Find where the given text appears and provide that cell's center as [x, y] coordinate. 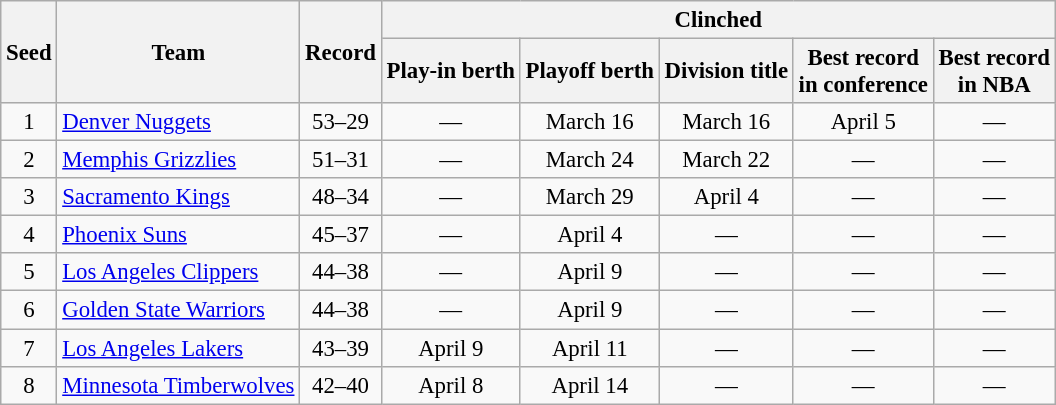
53–29 [340, 122]
6 [29, 310]
4 [29, 235]
April 8 [450, 385]
Best recordin NBA [994, 72]
Sacramento Kings [178, 197]
Record [340, 52]
March 29 [590, 197]
8 [29, 385]
April 5 [863, 122]
48–34 [340, 197]
March 24 [590, 160]
Team [178, 52]
Clinched [718, 20]
Division title [726, 72]
5 [29, 273]
42–40 [340, 385]
45–37 [340, 235]
Phoenix Suns [178, 235]
Memphis Grizzlies [178, 160]
Best recordin conference [863, 72]
7 [29, 348]
Minnesota Timberwolves [178, 385]
51–31 [340, 160]
Denver Nuggets [178, 122]
April 14 [590, 385]
43–39 [340, 348]
Playoff berth [590, 72]
Los Angeles Clippers [178, 273]
April 11 [590, 348]
Seed [29, 52]
Play-in berth [450, 72]
Los Angeles Lakers [178, 348]
2 [29, 160]
March 22 [726, 160]
1 [29, 122]
3 [29, 197]
Golden State Warriors [178, 310]
